Determine the [X, Y] coordinate at the center of the cell enclosing the given text.  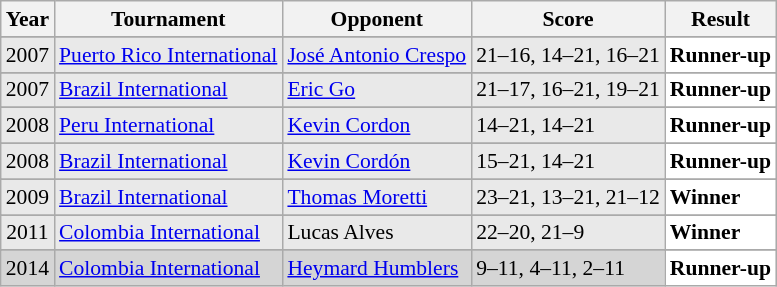
Thomas Moretti [376, 197]
2011 [28, 233]
15–21, 14–21 [568, 162]
Heymard Humblers [376, 269]
21–17, 16–21, 19–21 [568, 90]
Lucas Alves [376, 233]
Result [720, 19]
Kevin Cordón [376, 162]
22–20, 21–9 [568, 233]
Puerto Rico International [168, 55]
José Antonio Crespo [376, 55]
2009 [28, 197]
Year [28, 19]
14–21, 14–21 [568, 126]
9–11, 4–11, 2–11 [568, 269]
21–16, 14–21, 16–21 [568, 55]
Eric Go [376, 90]
Peru International [168, 126]
Kevin Cordon [376, 126]
23–21, 13–21, 21–12 [568, 197]
Tournament [168, 19]
Opponent [376, 19]
Score [568, 19]
2014 [28, 269]
